For the text-containing cell, return its midpoint in (X, Y) coordinate format. 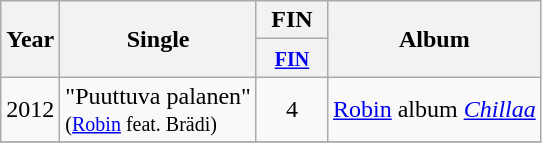
2012 (30, 110)
Year (30, 39)
Single (158, 39)
Album (434, 39)
4 (292, 110)
Robin album Chillaa (434, 110)
"Puuttuva palanen" (Robin feat. Brädi) (158, 110)
